Extract the [X, Y] coordinate from the center of the cell holding the provided text.  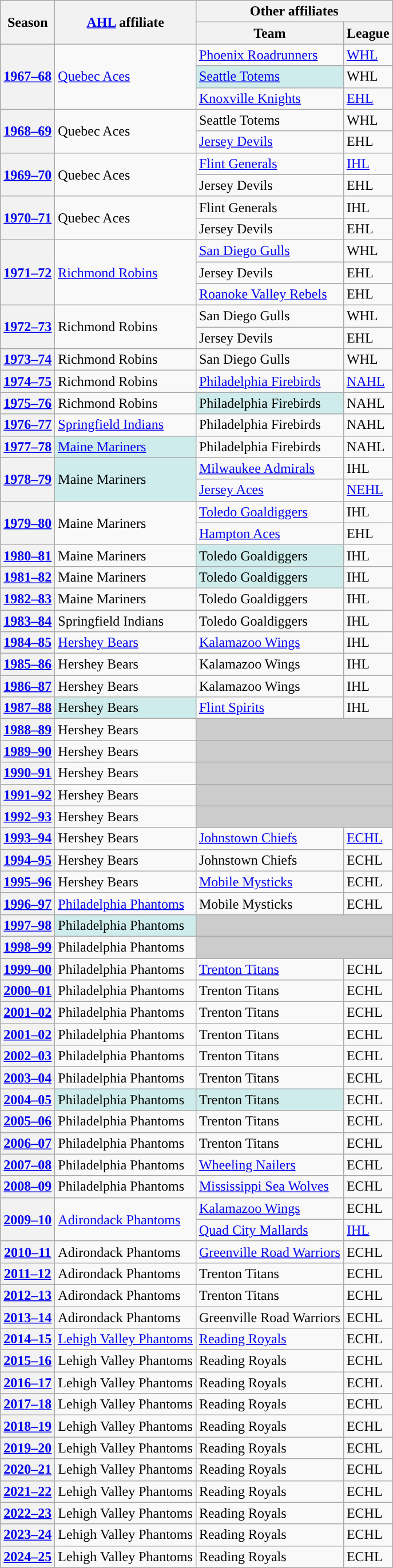
2023–24 [27, 1535]
1976–77 [27, 425]
1982–83 [27, 599]
Quad City Mallards [269, 1230]
NEHL [368, 490]
1984–85 [27, 643]
2021–22 [27, 1491]
2016–17 [27, 1383]
1999–00 [27, 969]
1983–84 [27, 620]
1969–70 [27, 174]
2012–13 [27, 1295]
1995–96 [27, 882]
2010–11 [27, 1252]
2004–05 [27, 1100]
1978–79 [27, 479]
Jersey Aces [269, 490]
2022–23 [27, 1513]
2009–10 [27, 1219]
Flint Spirits [269, 708]
1972–73 [27, 327]
1998–99 [27, 947]
1980–81 [27, 555]
Mississippi Sea Wolves [269, 1187]
2019–20 [27, 1448]
1997–98 [27, 925]
Season [27, 22]
2018–19 [27, 1426]
2000–01 [27, 991]
2017–18 [27, 1404]
Phoenix Roadrunners [269, 55]
1988–89 [27, 730]
2014–15 [27, 1339]
1996–97 [27, 904]
1986–87 [27, 686]
1992–93 [27, 817]
AHL affiliate [126, 22]
2011–12 [27, 1273]
League [368, 33]
1977–78 [27, 447]
2024–25 [27, 1557]
Hampton Aces [269, 534]
2020–21 [27, 1470]
1979–80 [27, 523]
Team [269, 33]
1991–92 [27, 795]
Milwaukee Admirals [269, 468]
1985–86 [27, 664]
Knoxville Knights [269, 98]
1973–74 [27, 360]
2002–03 [27, 1056]
1974–75 [27, 381]
2003–04 [27, 1078]
2008–09 [27, 1187]
2006–07 [27, 1143]
2005–06 [27, 1121]
1970–71 [27, 218]
1990–91 [27, 773]
Other affiliates [294, 11]
1994–95 [27, 860]
2013–14 [27, 1317]
1987–88 [27, 708]
1981–82 [27, 577]
1967–68 [27, 77]
1968–69 [27, 131]
1989–90 [27, 751]
1971–72 [27, 272]
1975–76 [27, 403]
1993–94 [27, 838]
2015–16 [27, 1361]
Wheeling Nailers [269, 1165]
Roanoke Valley Rebels [269, 295]
2007–08 [27, 1165]
